Capture the cell that displays the provided text and extract its [x, y] central coordinate. 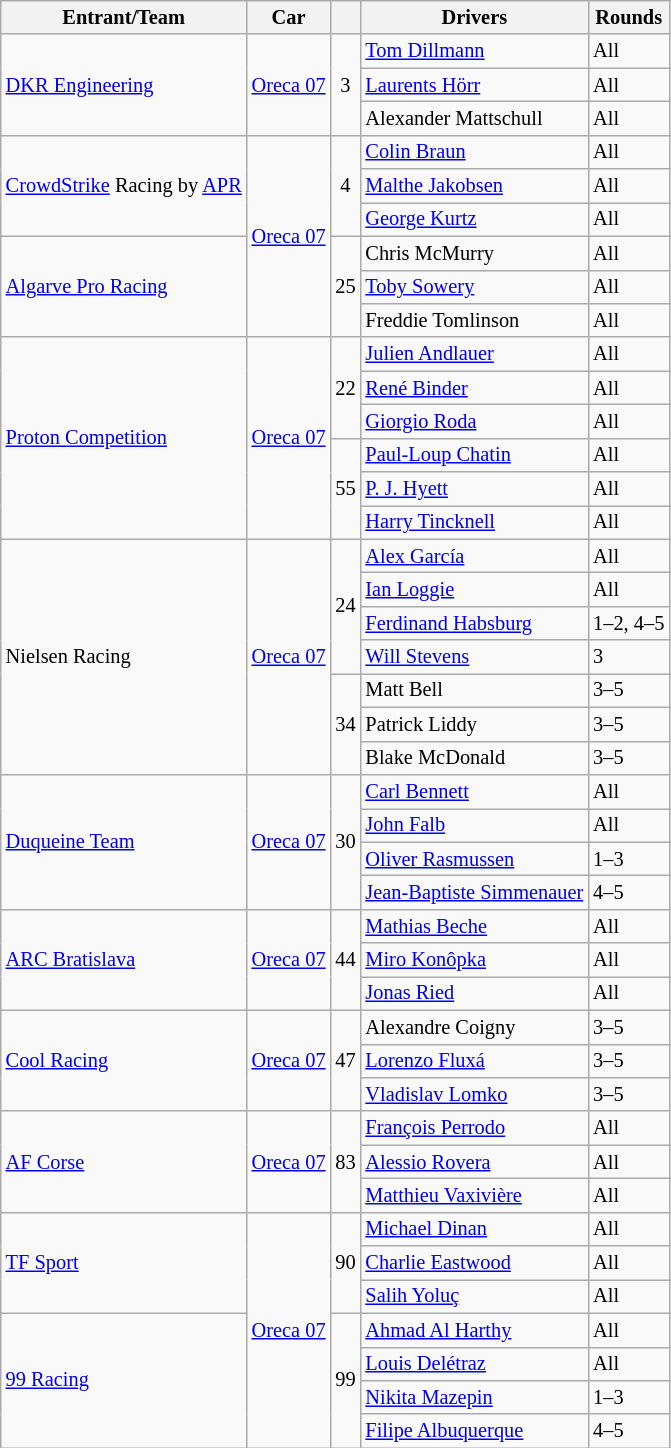
34 [345, 724]
90 [345, 1262]
Toby Sowery [474, 287]
François Perrodo [474, 1128]
Vladislav Lomko [474, 1094]
DKR Engineering [124, 84]
4 [345, 186]
Duqueine Team [124, 842]
John Falb [474, 825]
55 [345, 488]
René Binder [474, 388]
Louis Delétraz [474, 1364]
1–2, 4–5 [628, 623]
Freddie Tomlinson [474, 320]
99 [345, 1380]
30 [345, 842]
24 [345, 606]
Mathias Beche [474, 926]
Ian Loggie [474, 589]
Will Stevens [474, 657]
Julien Andlauer [474, 354]
Drivers [474, 17]
99 Racing [124, 1380]
Entrant/Team [124, 17]
Nielsen Racing [124, 657]
Salih Yoluç [474, 1296]
Laurents Hörr [474, 85]
Tom Dillmann [474, 51]
Ferdinand Habsburg [474, 623]
Filipe Albuquerque [474, 1431]
Car [289, 17]
Blake McDonald [474, 758]
Harry Tincknell [474, 522]
Colin Braun [474, 152]
22 [345, 388]
47 [345, 1060]
Rounds [628, 17]
George Kurtz [474, 219]
Algarve Pro Racing [124, 286]
Charlie Eastwood [474, 1263]
Ahmad Al Harthy [474, 1330]
ARC Bratislava [124, 960]
P. J. Hyett [474, 489]
Lorenzo Fluxá [474, 1061]
Alex García [474, 556]
Alessio Rovera [474, 1162]
Malthe Jakobsen [474, 186]
Paul-Loup Chatin [474, 455]
Alexander Mattschull [474, 118]
44 [345, 960]
Matt Bell [474, 690]
25 [345, 286]
Giorgio Roda [474, 421]
Oliver Rasmussen [474, 859]
Miro Konôpka [474, 960]
Proton Competition [124, 438]
Jean-Baptiste Simmenauer [474, 892]
CrowdStrike Racing by APR [124, 186]
Patrick Liddy [474, 724]
Jonas Ried [474, 993]
Chris McMurry [474, 253]
Matthieu Vaxivière [474, 1195]
TF Sport [124, 1262]
Alexandre Coigny [474, 1027]
83 [345, 1162]
Nikita Mazepin [474, 1397]
Cool Racing [124, 1060]
Michael Dinan [474, 1229]
AF Corse [124, 1162]
Carl Bennett [474, 791]
